Identify which cell holds the provided text, then report its [x, y] central coordinate. 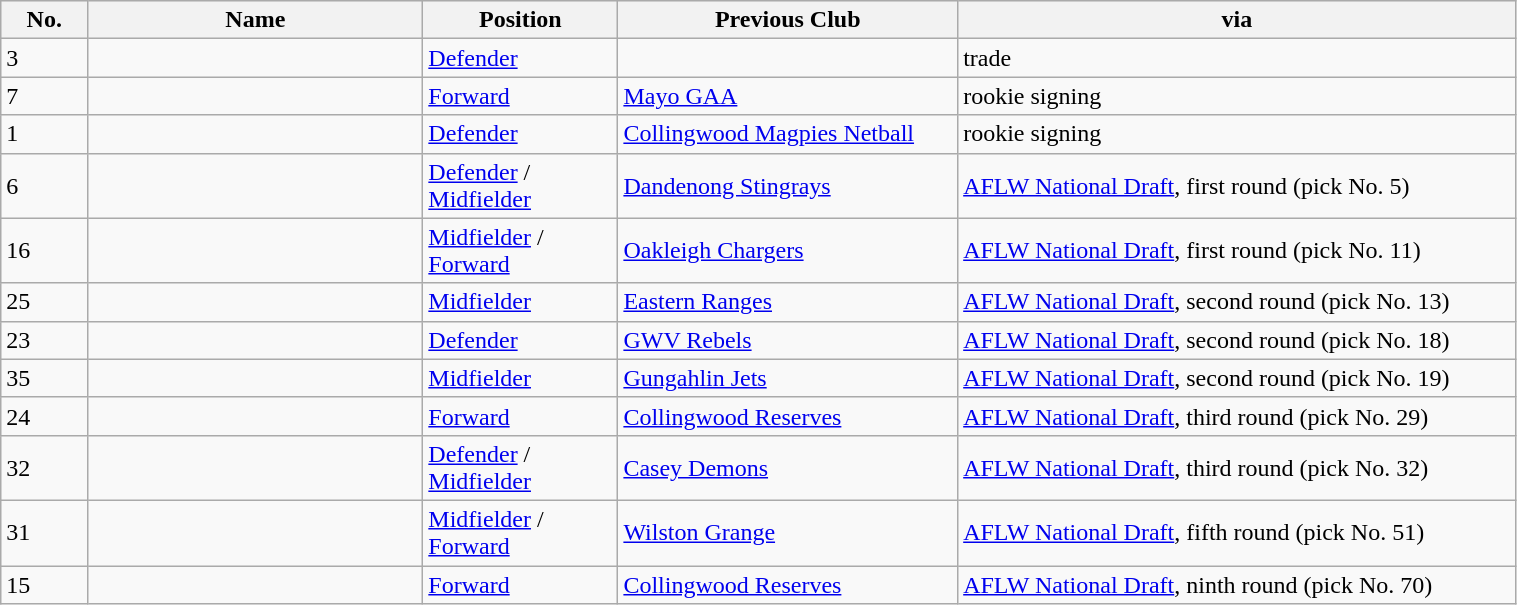
Eastern Ranges [788, 302]
6 [44, 186]
Casey Demons [788, 468]
No. [44, 20]
15 [44, 585]
Oakleigh Chargers [788, 250]
AFLW National Draft, first round (pick No. 11) [1237, 250]
Name [256, 20]
25 [44, 302]
16 [44, 250]
GWV Rebels [788, 340]
AFLW National Draft, third round (pick No. 32) [1237, 468]
7 [44, 96]
3 [44, 58]
31 [44, 532]
Collingwood Magpies Netball [788, 134]
Wilston Grange [788, 532]
AFLW National Draft, second round (pick No. 19) [1237, 378]
AFLW National Draft, fifth round (pick No. 51) [1237, 532]
Gungahlin Jets [788, 378]
23 [44, 340]
32 [44, 468]
AFLW National Draft, first round (pick No. 5) [1237, 186]
Previous Club [788, 20]
via [1237, 20]
AFLW National Draft, second round (pick No. 13) [1237, 302]
Mayo GAA [788, 96]
1 [44, 134]
AFLW National Draft, third round (pick No. 29) [1237, 416]
trade [1237, 58]
24 [44, 416]
Dandenong Stingrays [788, 186]
35 [44, 378]
AFLW National Draft, ninth round (pick No. 70) [1237, 585]
Position [520, 20]
AFLW National Draft, second round (pick No. 18) [1237, 340]
